Output the [X, Y] coordinate of the center of the cell containing the given text.  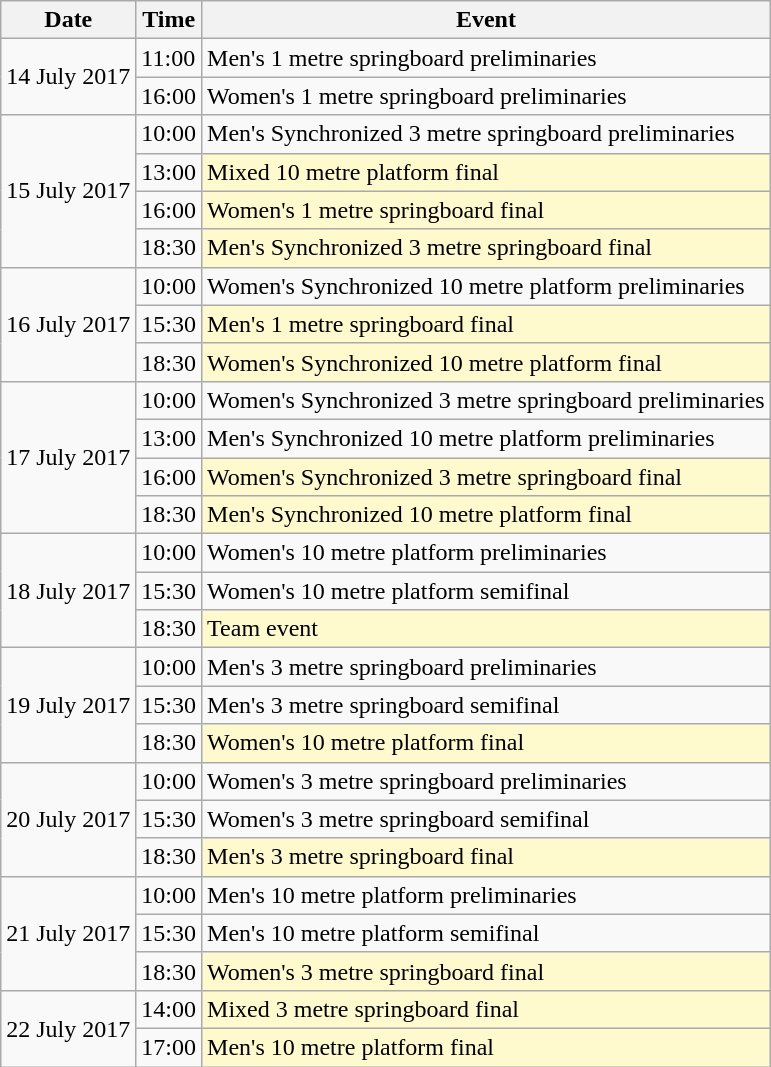
Women's 3 metre springboard final [486, 971]
Men's 10 metre platform final [486, 1047]
Women's 3 metre springboard preliminaries [486, 781]
Men's Synchronized 3 metre springboard preliminaries [486, 134]
Men's 3 metre springboard semifinal [486, 705]
17 July 2017 [68, 457]
15 July 2017 [68, 191]
Men's 3 metre springboard final [486, 857]
20 July 2017 [68, 819]
Women's Synchronized 10 metre platform preliminaries [486, 286]
Men's 1 metre springboard final [486, 324]
Mixed 3 metre springboard final [486, 1009]
16 July 2017 [68, 324]
21 July 2017 [68, 933]
Date [68, 20]
11:00 [169, 58]
Women's Synchronized 3 metre springboard final [486, 477]
Women's 10 metre platform semifinal [486, 591]
Event [486, 20]
Women's 10 metre platform final [486, 743]
18 July 2017 [68, 591]
14:00 [169, 1009]
Women's Synchronized 3 metre springboard preliminaries [486, 400]
Time [169, 20]
Women's 3 metre springboard semifinal [486, 819]
Women's 1 metre springboard preliminaries [486, 96]
Men's 1 metre springboard preliminaries [486, 58]
22 July 2017 [68, 1028]
14 July 2017 [68, 77]
17:00 [169, 1047]
Mixed 10 metre platform final [486, 172]
Men's Synchronized 10 metre platform final [486, 515]
Women's Synchronized 10 metre platform final [486, 362]
Women's 10 metre platform preliminaries [486, 553]
Women's 1 metre springboard final [486, 210]
Men's 10 metre platform preliminaries [486, 895]
Team event [486, 629]
19 July 2017 [68, 705]
Men's Synchronized 3 metre springboard final [486, 248]
Men's Synchronized 10 metre platform preliminaries [486, 438]
Men's 10 metre platform semifinal [486, 933]
Men's 3 metre springboard preliminaries [486, 667]
